Extract the [x, y] coordinate from the center of the cell holding the provided text.  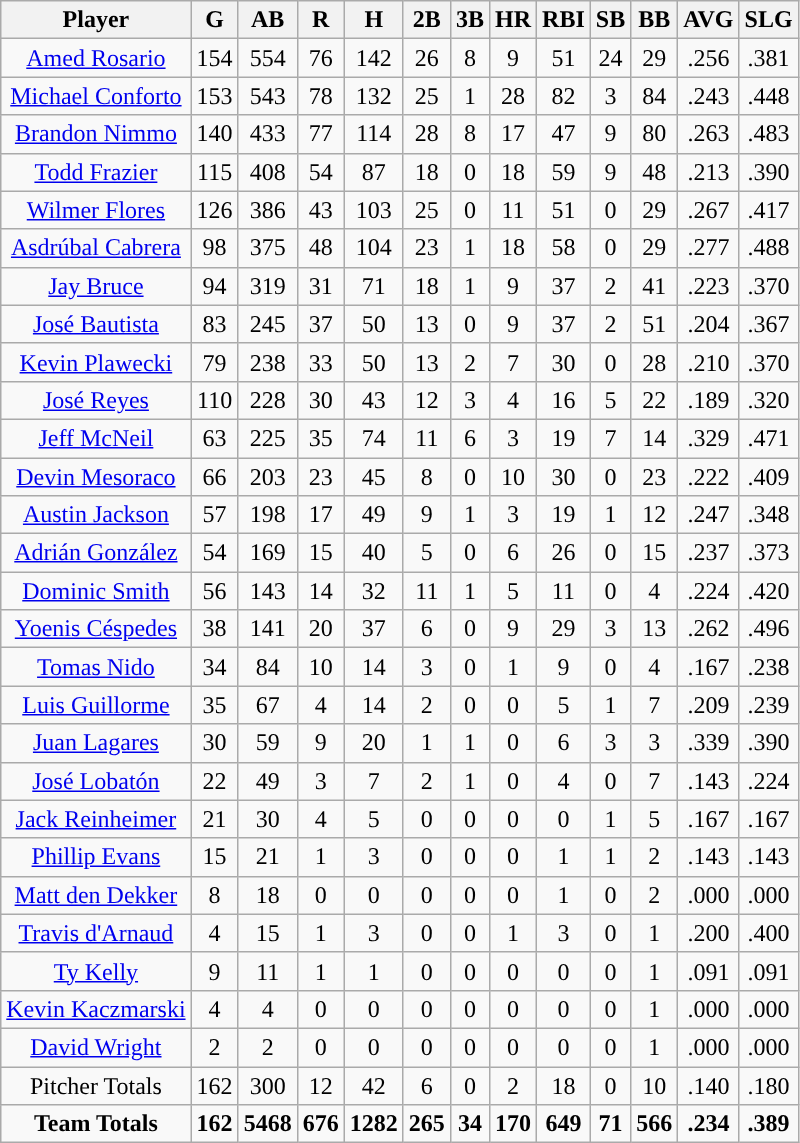
132 [374, 96]
Tomas Nido [96, 667]
HR [512, 20]
José Bautista [96, 324]
Asdrúbal Cabrera [96, 248]
Kevin Plawecki [96, 362]
110 [214, 400]
Player [96, 20]
24 [610, 58]
.329 [708, 438]
170 [512, 1124]
63 [214, 438]
.367 [768, 324]
169 [268, 553]
58 [564, 248]
153 [214, 96]
79 [214, 362]
114 [374, 134]
40 [374, 553]
45 [374, 477]
H [374, 20]
408 [268, 172]
.267 [708, 210]
115 [214, 172]
.496 [768, 629]
375 [268, 248]
32 [374, 591]
Wilmer Flores [96, 210]
Ty Kelly [96, 971]
238 [268, 362]
33 [320, 362]
AVG [708, 20]
.204 [708, 324]
SB [610, 20]
16 [564, 400]
57 [214, 515]
78 [320, 96]
.223 [708, 286]
.417 [768, 210]
140 [214, 134]
77 [320, 134]
47 [564, 134]
.348 [768, 515]
SLG [768, 20]
1282 [374, 1124]
G [214, 20]
.213 [708, 172]
319 [268, 286]
Travis d'Arnaud [96, 933]
433 [268, 134]
66 [214, 477]
.247 [708, 515]
56 [214, 591]
Todd Frazier [96, 172]
225 [268, 438]
.239 [768, 705]
.263 [708, 134]
.189 [708, 400]
104 [374, 248]
143 [268, 591]
83 [214, 324]
Jay Bruce [96, 286]
.483 [768, 134]
87 [374, 172]
Yoenis Céspedes [96, 629]
Dominic Smith [96, 591]
RBI [564, 20]
.210 [708, 362]
42 [374, 1085]
Luis Guillorme [96, 705]
67 [268, 705]
265 [426, 1124]
José Reyes [96, 400]
Adrián González [96, 553]
.234 [708, 1124]
.339 [708, 743]
676 [320, 1124]
154 [214, 58]
AB [268, 20]
386 [268, 210]
543 [268, 96]
.448 [768, 96]
649 [564, 1124]
.373 [768, 553]
Amed Rosario [96, 58]
.256 [708, 58]
300 [268, 1085]
José Lobatón [96, 781]
David Wright [96, 1047]
.320 [768, 400]
.400 [768, 933]
Matt den Dekker [96, 895]
Phillip Evans [96, 857]
Jack Reinheimer [96, 819]
.238 [768, 667]
Kevin Kaczmarski [96, 1009]
.180 [768, 1085]
Michael Conforto [96, 96]
.420 [768, 591]
3B [470, 20]
.200 [708, 933]
142 [374, 58]
38 [214, 629]
.381 [768, 58]
Austin Jackson [96, 515]
.277 [708, 248]
98 [214, 248]
R [320, 20]
141 [268, 629]
Jeff McNeil [96, 438]
74 [374, 438]
94 [214, 286]
.222 [708, 477]
566 [654, 1124]
.471 [768, 438]
Pitcher Totals [96, 1085]
.209 [708, 705]
554 [268, 58]
228 [268, 400]
.262 [708, 629]
126 [214, 210]
203 [268, 477]
41 [654, 286]
76 [320, 58]
2B [426, 20]
80 [654, 134]
.243 [708, 96]
198 [268, 515]
103 [374, 210]
.488 [768, 248]
BB [654, 20]
Brandon Nimmo [96, 134]
Team Totals [96, 1124]
.237 [708, 553]
.140 [708, 1085]
82 [564, 96]
Devin Mesoraco [96, 477]
31 [320, 286]
245 [268, 324]
Juan Lagares [96, 743]
.389 [768, 1124]
5468 [268, 1124]
.409 [768, 477]
